Locate the cell with the specified text and output its (X, Y) center coordinate. 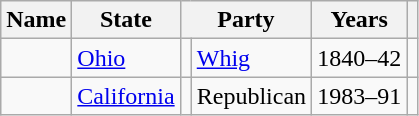
Ohio (126, 58)
Whig (251, 58)
1983–91 (360, 96)
Years (360, 20)
Party (246, 20)
Name (36, 20)
1840–42 (360, 58)
State (126, 20)
Republican (251, 96)
California (126, 96)
